Scan for the cell matching the given text and deliver its (x, y) coordinate at center. 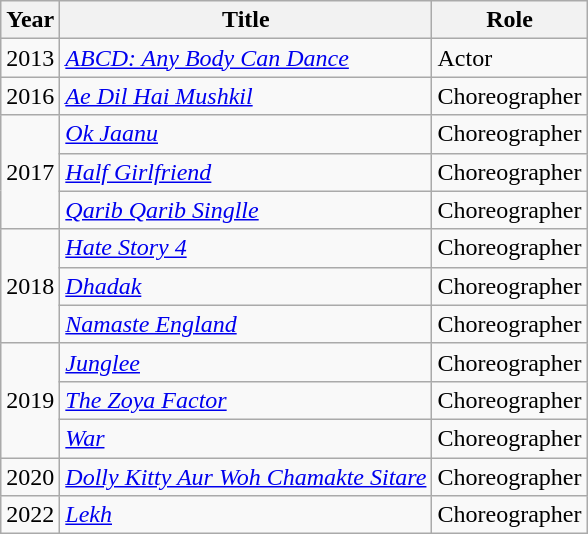
The Zoya Factor (246, 400)
Qarib Qarib Singlle (246, 210)
Actor (510, 58)
2018 (30, 286)
Half Girlfriend (246, 172)
Role (510, 20)
2020 (30, 477)
Ae Dil Hai Mushkil (246, 96)
2016 (30, 96)
Dhadak (246, 286)
Dolly Kitty Aur Woh Chamakte Sitare (246, 477)
Namaste England (246, 324)
Hate Story 4 (246, 248)
2019 (30, 400)
Junglee (246, 362)
Lekh (246, 515)
2013 (30, 58)
ABCD: Any Body Can Dance (246, 58)
2017 (30, 172)
Title (246, 20)
Ok Jaanu (246, 134)
2022 (30, 515)
War (246, 438)
Year (30, 20)
